Search for the cell housing the specified text and yield its (x, y) center coordinate. 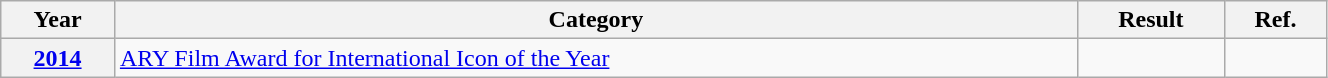
ARY Film Award for International Icon of the Year (596, 58)
Ref. (1275, 20)
2014 (58, 58)
Category (596, 20)
Result (1150, 20)
Year (58, 20)
